Return [X, Y] of the center of cell containing provided text 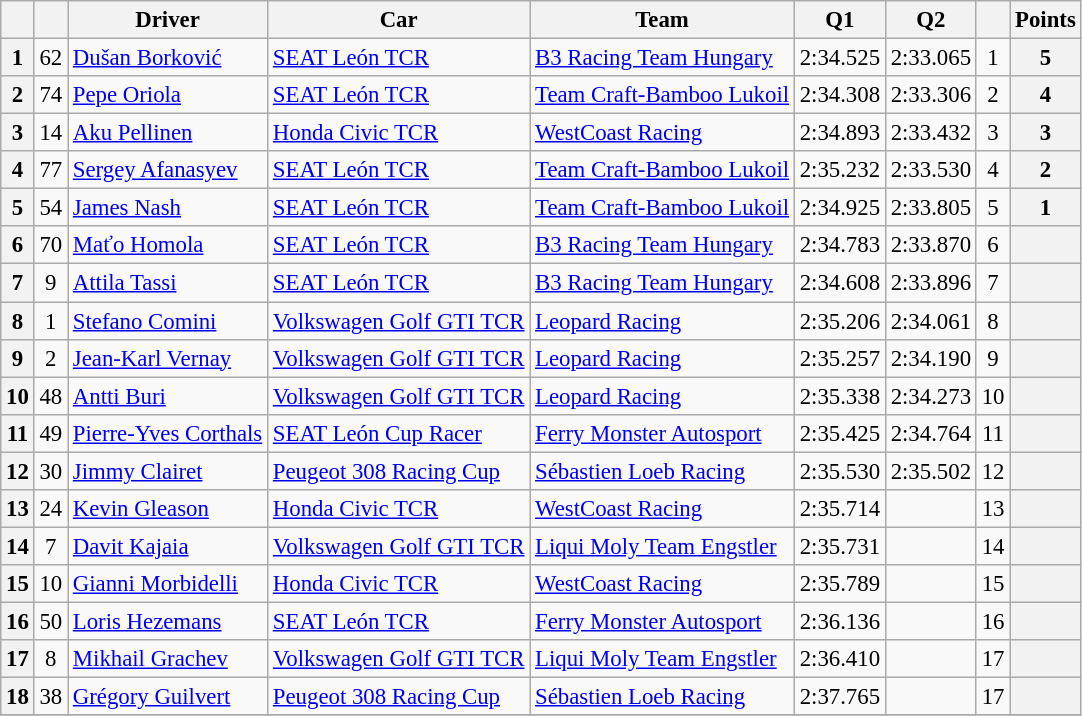
Stefano Comini [168, 321]
2:35.731 [840, 546]
2:33.805 [930, 208]
2:34.764 [930, 433]
Q1 [840, 20]
2:35.789 [840, 584]
Driver [168, 20]
Jean-Karl Vernay [168, 358]
2:34.893 [840, 133]
Mikhail Grachev [168, 659]
2:34.925 [840, 208]
50 [50, 621]
2:34.608 [840, 283]
62 [50, 58]
2:35.502 [930, 471]
2:36.136 [840, 621]
SEAT León Cup Racer [399, 433]
70 [50, 245]
Pepe Oriola [168, 95]
49 [50, 433]
James Nash [168, 208]
Jimmy Clairet [168, 471]
2:34.783 [840, 245]
38 [50, 697]
2:35.425 [840, 433]
2:35.206 [840, 321]
2:35.714 [840, 509]
2:33.870 [930, 245]
Pierre-Yves Corthals [168, 433]
2:35.338 [840, 396]
Aku Pellinen [168, 133]
Points [1046, 20]
Car [399, 20]
2:35.257 [840, 358]
Sergey Afanasyev [168, 170]
2:35.530 [840, 471]
2:35.232 [840, 170]
30 [50, 471]
2:33.065 [930, 58]
2:34.525 [840, 58]
2:34.273 [930, 396]
54 [50, 208]
24 [50, 509]
Kevin Gleason [168, 509]
2:33.432 [930, 133]
Loris Hezemans [168, 621]
Gianni Morbidelli [168, 584]
Team [662, 20]
Davit Kajaia [168, 546]
74 [50, 95]
2:33.530 [930, 170]
2:37.765 [840, 697]
Q2 [930, 20]
2:34.308 [840, 95]
2:34.190 [930, 358]
Grégory Guilvert [168, 697]
2:33.306 [930, 95]
Attila Tassi [168, 283]
2:36.410 [840, 659]
Antti Buri [168, 396]
77 [50, 170]
48 [50, 396]
Maťo Homola [168, 245]
2:33.896 [930, 283]
2:34.061 [930, 321]
Dušan Borković [168, 58]
18 [18, 697]
